Return [x, y] of the center of cell containing provided text 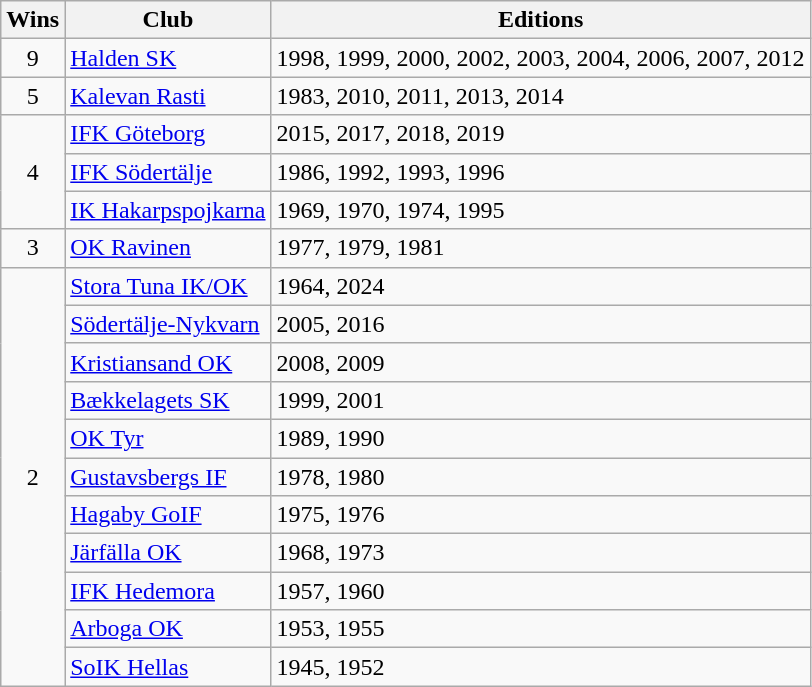
1969, 1970, 1974, 1995 [540, 210]
9 [33, 58]
Editions [540, 20]
IFK Hedemora [168, 591]
1945, 1952 [540, 667]
Järfälla OK [168, 553]
2015, 2017, 2018, 2019 [540, 134]
2008, 2009 [540, 362]
2005, 2016 [540, 324]
Bækkelagets SK [168, 400]
Södertälje-Nykvarn [168, 324]
IFK Göteborg [168, 134]
Gustavsbergs IF [168, 477]
1998, 1999, 2000, 2002, 2003, 2004, 2006, 2007, 2012 [540, 58]
Halden SK [168, 58]
1989, 1990 [540, 438]
3 [33, 248]
OK Tyr [168, 438]
SoIK Hellas [168, 667]
1983, 2010, 2011, 2013, 2014 [540, 96]
OK Ravinen [168, 248]
Arboga OK [168, 629]
1977, 1979, 1981 [540, 248]
Hagaby GoIF [168, 515]
Wins [33, 20]
1999, 2001 [540, 400]
1968, 1973 [540, 553]
Stora Tuna IK/OK [168, 286]
1964, 2024 [540, 286]
1953, 1955 [540, 629]
IK Hakarpspojkarna [168, 210]
1975, 1976 [540, 515]
1957, 1960 [540, 591]
IFK Södertälje [168, 172]
5 [33, 96]
1986, 1992, 1993, 1996 [540, 172]
Kristiansand OK [168, 362]
4 [33, 172]
1978, 1980 [540, 477]
Club [168, 20]
2 [33, 476]
Kalevan Rasti [168, 96]
